Detect which cell encompasses the target text, then output its (X, Y) center coordinate. 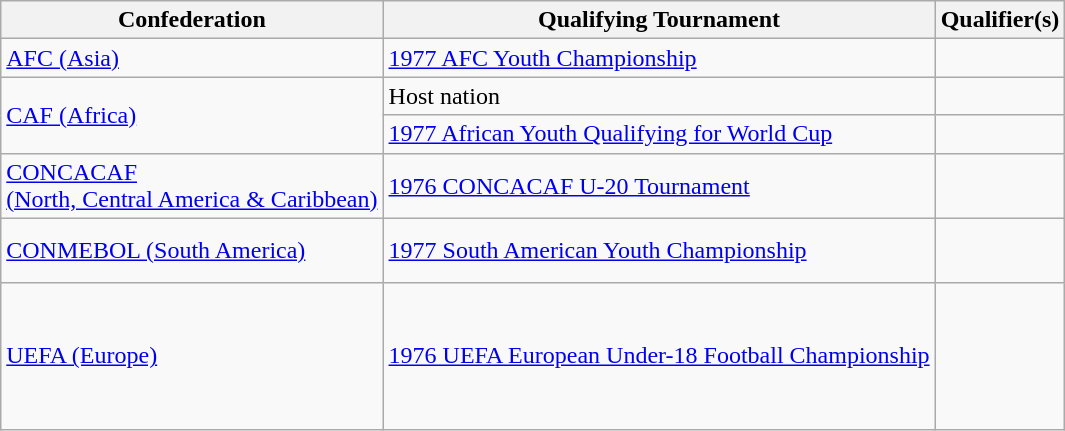
1977 South American Youth Championship (659, 250)
UEFA (Europe) (192, 356)
Confederation (192, 20)
1977 African Youth Qualifying for World Cup (659, 134)
AFC (Asia) (192, 58)
CONCACAF (North, Central America & Caribbean) (192, 186)
Host nation (659, 96)
1976 UEFA European Under-18 Football Championship (659, 356)
CAF (Africa) (192, 115)
Qualifying Tournament (659, 20)
CONMEBOL (South America) (192, 250)
1977 AFC Youth Championship (659, 58)
1976 CONCACAF U-20 Tournament (659, 186)
Qualifier(s) (1000, 20)
